Output the [x, y] coordinate of the center of the cell containing the given text.  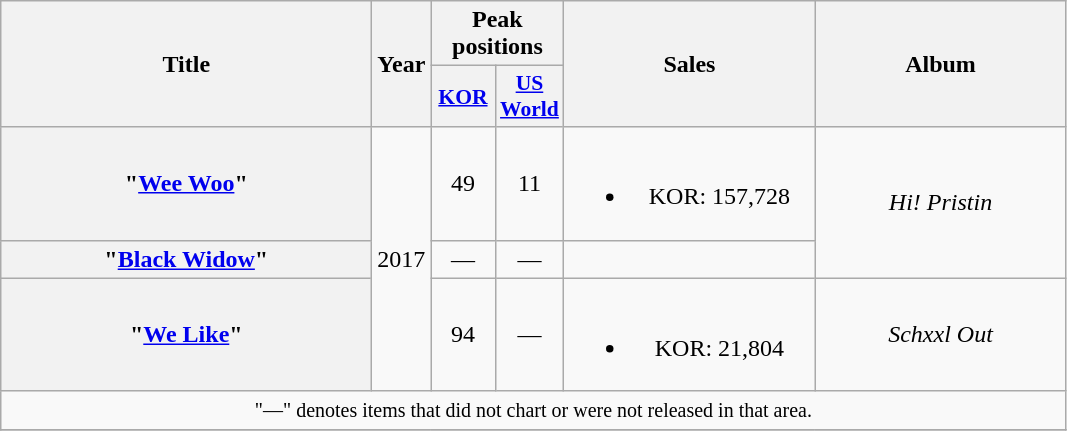
Year [402, 64]
11 [530, 184]
Title [186, 64]
"We Like" [186, 334]
Album [940, 64]
Sales [690, 64]
KOR [463, 96]
"Black Widow" [186, 259]
94 [463, 334]
US World [530, 96]
KOR: 157,728 [690, 184]
Peak positions [498, 34]
Schxxl Out [940, 334]
KOR: 21,804 [690, 334]
2017 [402, 259]
"—" denotes items that did not chart or were not released in that area. [534, 410]
49 [463, 184]
Hi! Pristin [940, 202]
"Wee Woo" [186, 184]
